Detect which cell encompasses the target text, then output its (x, y) center coordinate. 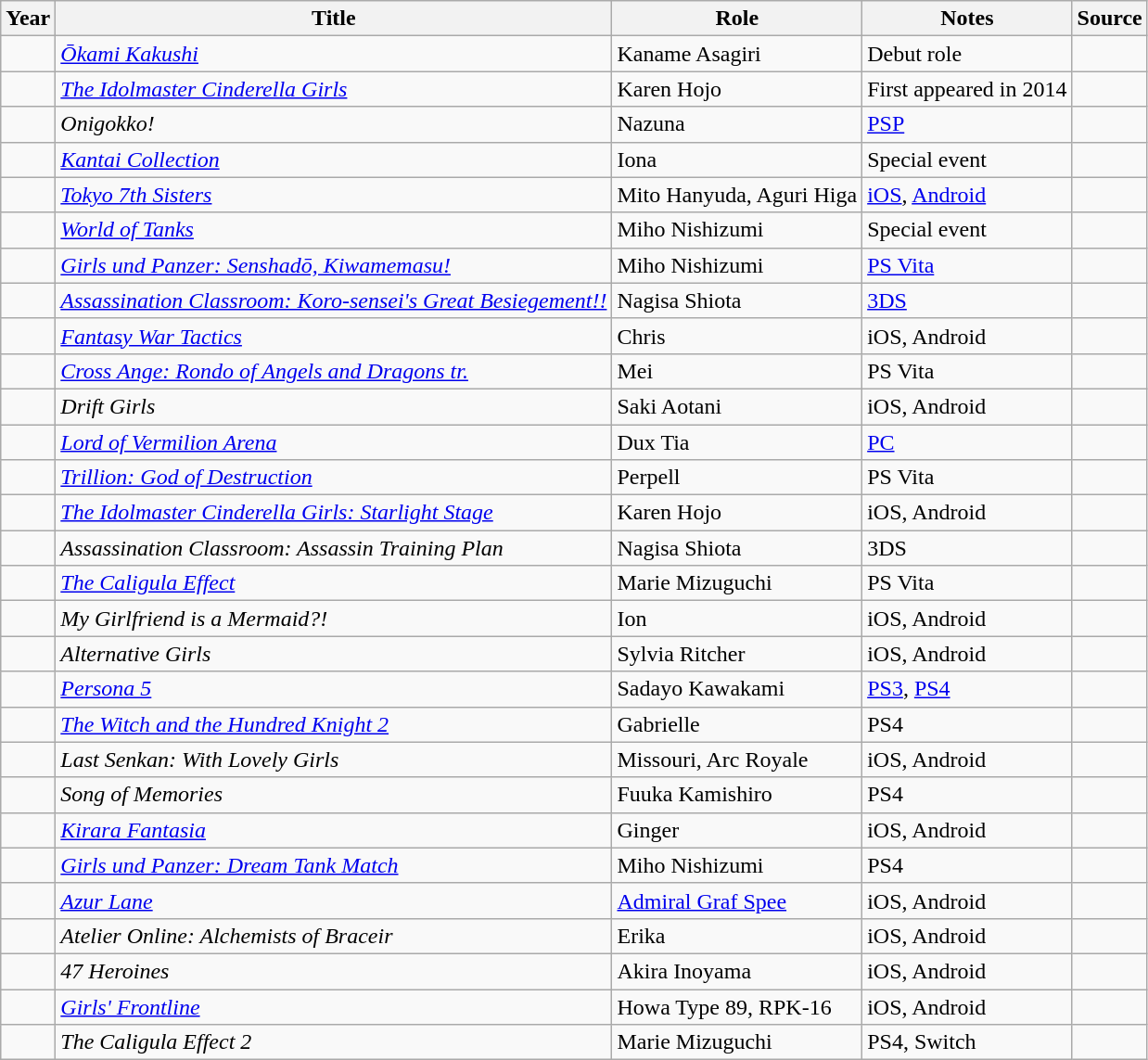
PS4, Switch (967, 1042)
Howa Type 89, RPK-16 (737, 1006)
47 Heroines (334, 971)
Atelier Online: Alchemists of Braceir (334, 936)
My Girlfriend is a Mermaid?! (334, 619)
PS3, PS4 (967, 689)
Lord of Vermilion Arena (334, 442)
Girls und Panzer: Senshadō, Kiwamemasu! (334, 265)
PC (967, 442)
Role (737, 19)
Source (1109, 19)
Girls' Frontline (334, 1006)
Kaname Asagiri (737, 54)
Assassination Classroom: Assassin Training Plan (334, 548)
Girls und Panzer: Dream Tank Match (334, 865)
Ion (737, 619)
Dux Tia (737, 442)
Mei (737, 371)
Debut role (967, 54)
Saki Aotani (737, 406)
Year (28, 19)
The Witch and the Hundred Knight 2 (334, 724)
Ōkami Kakushi (334, 54)
Akira Inoyama (737, 971)
Persona 5 (334, 689)
Alternative Girls (334, 654)
Assassination Classroom: Koro-sensei's Great Besiegement!! (334, 300)
The Idolmaster Cinderella Girls (334, 89)
Admiral Graf Spee (737, 900)
The Caligula Effect 2 (334, 1042)
Sadayo Kawakami (737, 689)
Onigokko! (334, 124)
Chris (737, 336)
Gabrielle (737, 724)
Tokyo 7th Sisters (334, 195)
Ginger (737, 830)
The Caligula Effect (334, 583)
Kantai Collection (334, 160)
Azur Lane (334, 900)
Kirara Fantasia (334, 830)
Drift Girls (334, 406)
Notes (967, 19)
First appeared in 2014 (967, 89)
World of Tanks (334, 230)
PSP (967, 124)
Fuuka Kamishiro (737, 795)
Perpell (737, 478)
The Idolmaster Cinderella Girls: Starlight Stage (334, 513)
Missouri, Arc Royale (737, 760)
Trillion: God of Destruction (334, 478)
Nazuna (737, 124)
Sylvia Ritcher (737, 654)
Iona (737, 160)
Mito Hanyuda, Aguri Higa (737, 195)
Fantasy War Tactics (334, 336)
Erika (737, 936)
Title (334, 19)
Song of Memories (334, 795)
Cross Ange: Rondo of Angels and Dragons tr. (334, 371)
Last Senkan: With Lovely Girls (334, 760)
